Scan for the cell matching the given text and deliver its (x, y) coordinate at center. 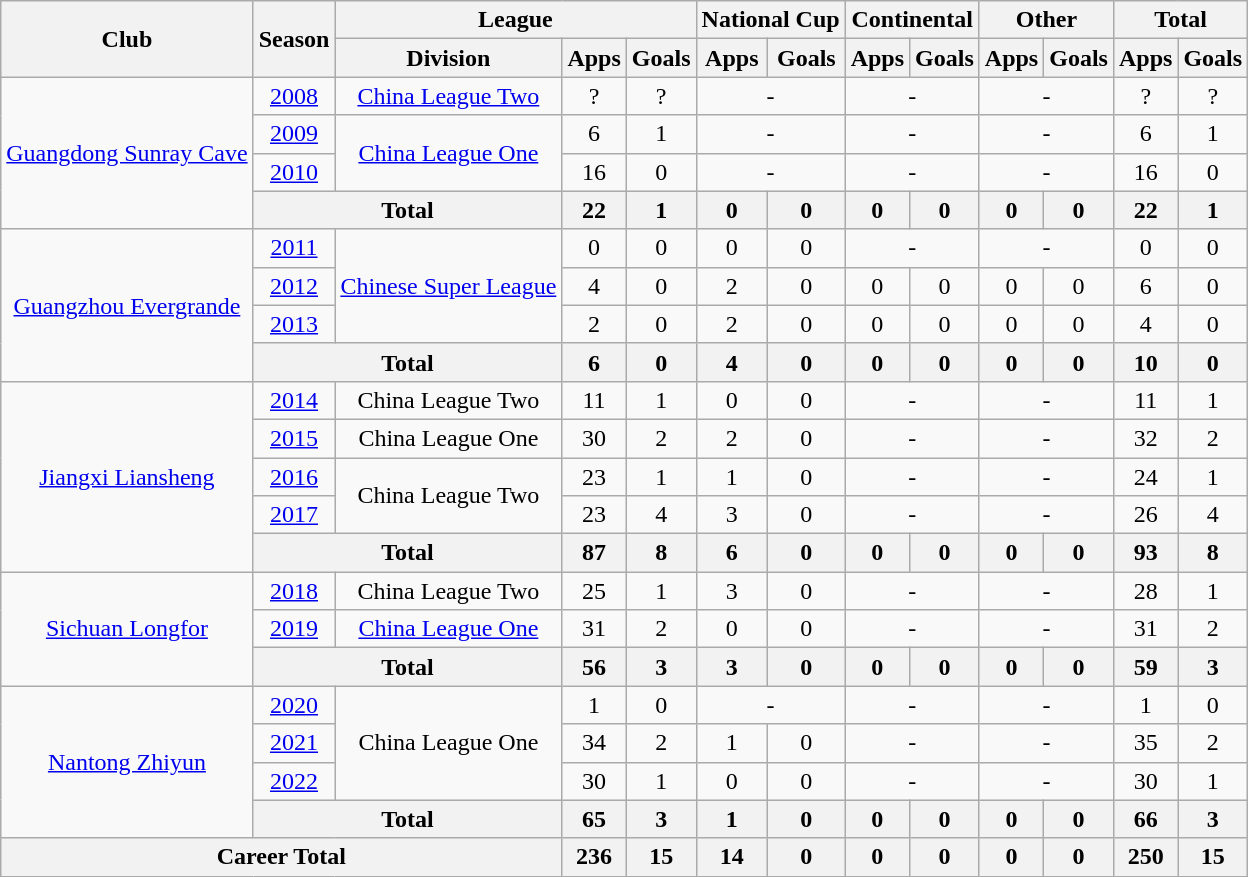
87 (594, 553)
2018 (294, 591)
2008 (294, 96)
56 (594, 667)
35 (1145, 743)
10 (1145, 362)
236 (594, 857)
2016 (294, 477)
2020 (294, 705)
Division (448, 58)
2010 (294, 172)
2019 (294, 629)
Sichuan Longfor (127, 629)
34 (594, 743)
League (516, 20)
59 (1145, 667)
28 (1145, 591)
Continental (912, 20)
Guangzhou Evergrande (127, 305)
26 (1145, 515)
2009 (294, 134)
93 (1145, 553)
Jiangxi Liansheng (127, 476)
24 (1145, 477)
2012 (294, 286)
66 (1145, 819)
2015 (294, 438)
Guangdong Sunray Cave (127, 153)
Chinese Super League (448, 286)
2021 (294, 743)
Career Total (282, 857)
2011 (294, 248)
32 (1145, 438)
Nantong Zhiyun (127, 762)
Season (294, 39)
14 (732, 857)
2013 (294, 324)
65 (594, 819)
250 (1145, 857)
National Cup (770, 20)
Other (1046, 20)
25 (594, 591)
2022 (294, 781)
Club (127, 39)
2017 (294, 515)
2014 (294, 400)
